Identify which cell holds the provided text, then report its [X, Y] central coordinate. 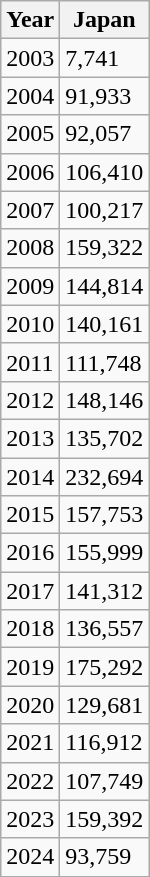
159,392 [104, 819]
144,814 [104, 286]
2009 [30, 286]
7,741 [104, 58]
111,748 [104, 362]
2004 [30, 96]
2023 [30, 819]
140,161 [104, 324]
2006 [30, 172]
2021 [30, 743]
116,912 [104, 743]
2016 [30, 553]
2015 [30, 515]
2014 [30, 477]
100,217 [104, 210]
92,057 [104, 134]
2007 [30, 210]
136,557 [104, 629]
141,312 [104, 591]
2008 [30, 248]
93,759 [104, 857]
2017 [30, 591]
2012 [30, 400]
2019 [30, 667]
2011 [30, 362]
148,146 [104, 400]
Japan [104, 20]
135,702 [104, 438]
232,694 [104, 477]
2010 [30, 324]
91,933 [104, 96]
2020 [30, 705]
157,753 [104, 515]
Year [30, 20]
2013 [30, 438]
2005 [30, 134]
106,410 [104, 172]
159,322 [104, 248]
175,292 [104, 667]
129,681 [104, 705]
107,749 [104, 781]
2003 [30, 58]
2024 [30, 857]
2022 [30, 781]
2018 [30, 629]
155,999 [104, 553]
